Detect which cell encompasses the target text, then output its [X, Y] center coordinate. 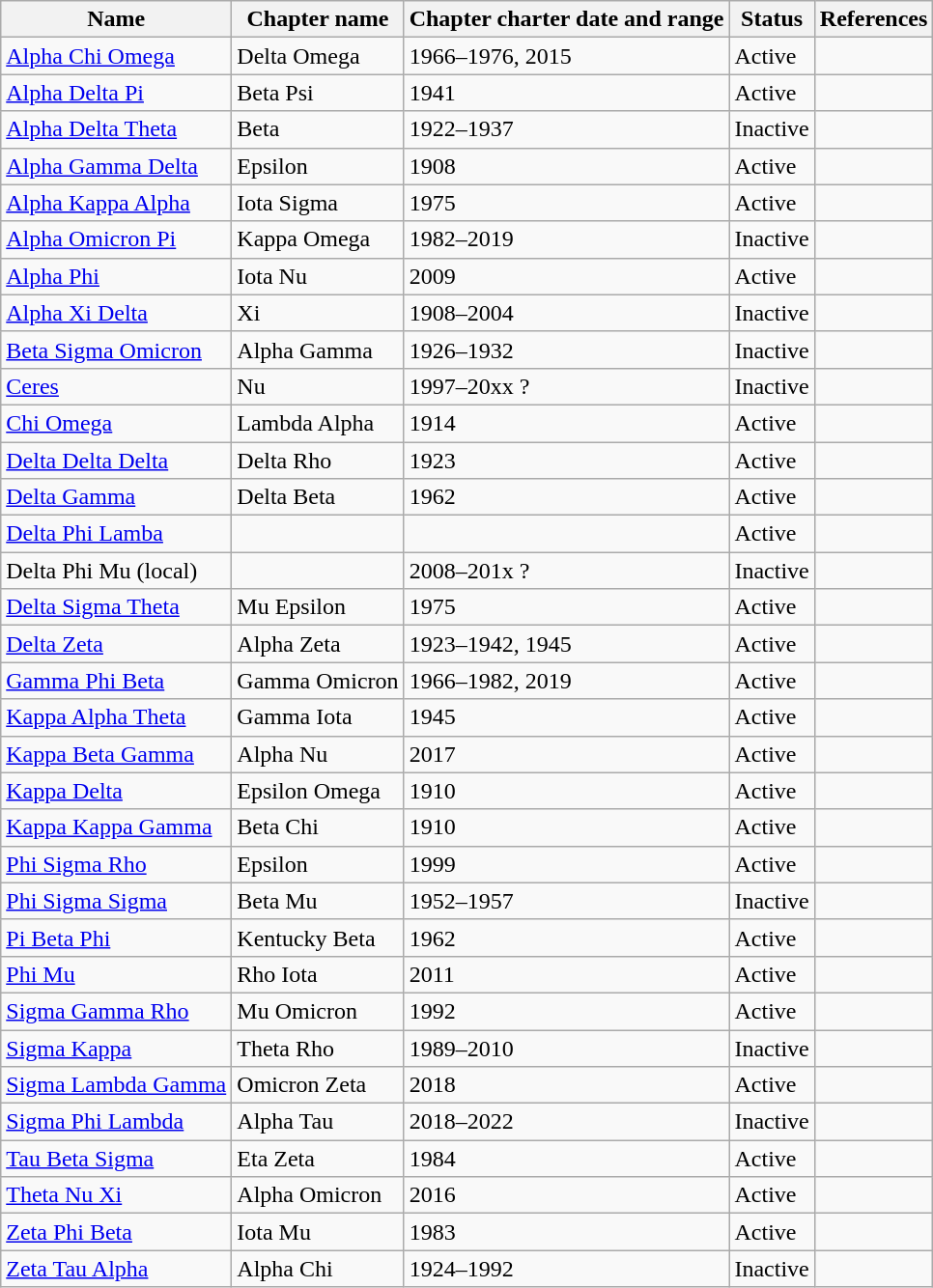
Alpha Chi Omega [116, 56]
Beta Sigma Omicron [116, 350]
Beta Psi [318, 93]
Delta Gamma [116, 497]
Theta Nu Xi [116, 1195]
Alpha Gamma [318, 350]
2018 [566, 1085]
Alpha Chi [318, 1269]
Tau Beta Sigma [116, 1159]
1908–2004 [566, 313]
Delta Delta Delta [116, 461]
Mu Omicron [318, 1011]
1926–1932 [566, 350]
1989–2010 [566, 1048]
2018–2022 [566, 1122]
1923 [566, 461]
Zeta Tau Alpha [116, 1269]
Chapter name [318, 19]
1952–1957 [566, 901]
2008–201x ? [566, 571]
Delta Phi Mu (local) [116, 571]
1924–1992 [566, 1269]
Pi Beta Phi [116, 938]
Delta Zeta [116, 644]
Omicron Zeta [318, 1085]
Epsilon Omega [318, 791]
1941 [566, 93]
Iota Sigma [318, 203]
Alpha Omicron Pi [116, 239]
2016 [566, 1195]
1992 [566, 1011]
Mu Epsilon [318, 607]
Phi Mu [116, 974]
Theta Rho [318, 1048]
Eta Zeta [318, 1159]
Delta Phi Lamba [116, 534]
Kappa Kappa Gamma [116, 827]
1922–1937 [566, 129]
Kentucky Beta [318, 938]
1908 [566, 166]
Beta Mu [318, 901]
Sigma Kappa [116, 1048]
Alpha Gamma Delta [116, 166]
Beta [318, 129]
Delta Sigma Theta [116, 607]
Delta Beta [318, 497]
Sigma Gamma Rho [116, 1011]
1999 [566, 864]
Kappa Delta [116, 791]
1984 [566, 1159]
Kappa Omega [318, 239]
Phi Sigma Rho [116, 864]
1966–1982, 2019 [566, 681]
Gamma Iota [318, 717]
1945 [566, 717]
1983 [566, 1232]
Phi Sigma Sigma [116, 901]
Alpha Zeta [318, 644]
Alpha Delta Theta [116, 129]
1982–2019 [566, 239]
Beta Chi [318, 827]
Status [772, 19]
Lambda Alpha [318, 423]
Nu [318, 386]
2011 [566, 974]
Chi Omega [116, 423]
Rho Iota [318, 974]
Alpha Kappa Alpha [116, 203]
Alpha Phi [116, 276]
Xi [318, 313]
Gamma Omicron [318, 681]
Alpha Delta Pi [116, 93]
Sigma Phi Lambda [116, 1122]
Alpha Nu [318, 754]
References [873, 19]
1914 [566, 423]
Ceres [116, 386]
2009 [566, 276]
Delta Rho [318, 461]
1997–20xx ? [566, 386]
Alpha Tau [318, 1122]
Kappa Beta Gamma [116, 754]
2017 [566, 754]
Alpha Xi Delta [116, 313]
Iota Nu [318, 276]
Delta Omega [318, 56]
Iota Mu [318, 1232]
Zeta Phi Beta [116, 1232]
Kappa Alpha Theta [116, 717]
Alpha Omicron [318, 1195]
1966–1976, 2015 [566, 56]
Gamma Phi Beta [116, 681]
Chapter charter date and range [566, 19]
Name [116, 19]
Sigma Lambda Gamma [116, 1085]
1923–1942, 1945 [566, 644]
